Provide the [x, y] coordinate of the cell's center where the given text is located.  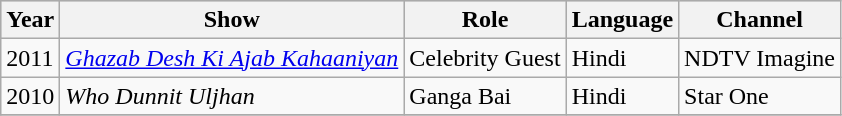
Show [232, 20]
Language [622, 20]
Ganga Bai [485, 96]
Role [485, 20]
Channel [760, 20]
Year [30, 20]
Celebrity Guest [485, 58]
Ghazab Desh Ki Ajab Kahaaniyan [232, 58]
2011 [30, 58]
NDTV Imagine [760, 58]
Star One [760, 96]
Who Dunnit Uljhan [232, 96]
2010 [30, 96]
